Search for the cell housing the specified text and yield its [X, Y] center coordinate. 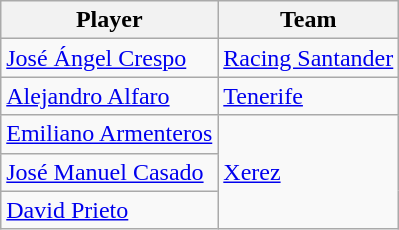
David Prieto [110, 210]
Tenerife [308, 96]
Emiliano Armenteros [110, 134]
José Manuel Casado [110, 172]
Racing Santander [308, 58]
Alejandro Alfaro [110, 96]
Xerez [308, 172]
Team [308, 20]
José Ángel Crespo [110, 58]
Player [110, 20]
